Pinpoint the cell where the given text exists, returning its (x, y) midpoint coordinate. 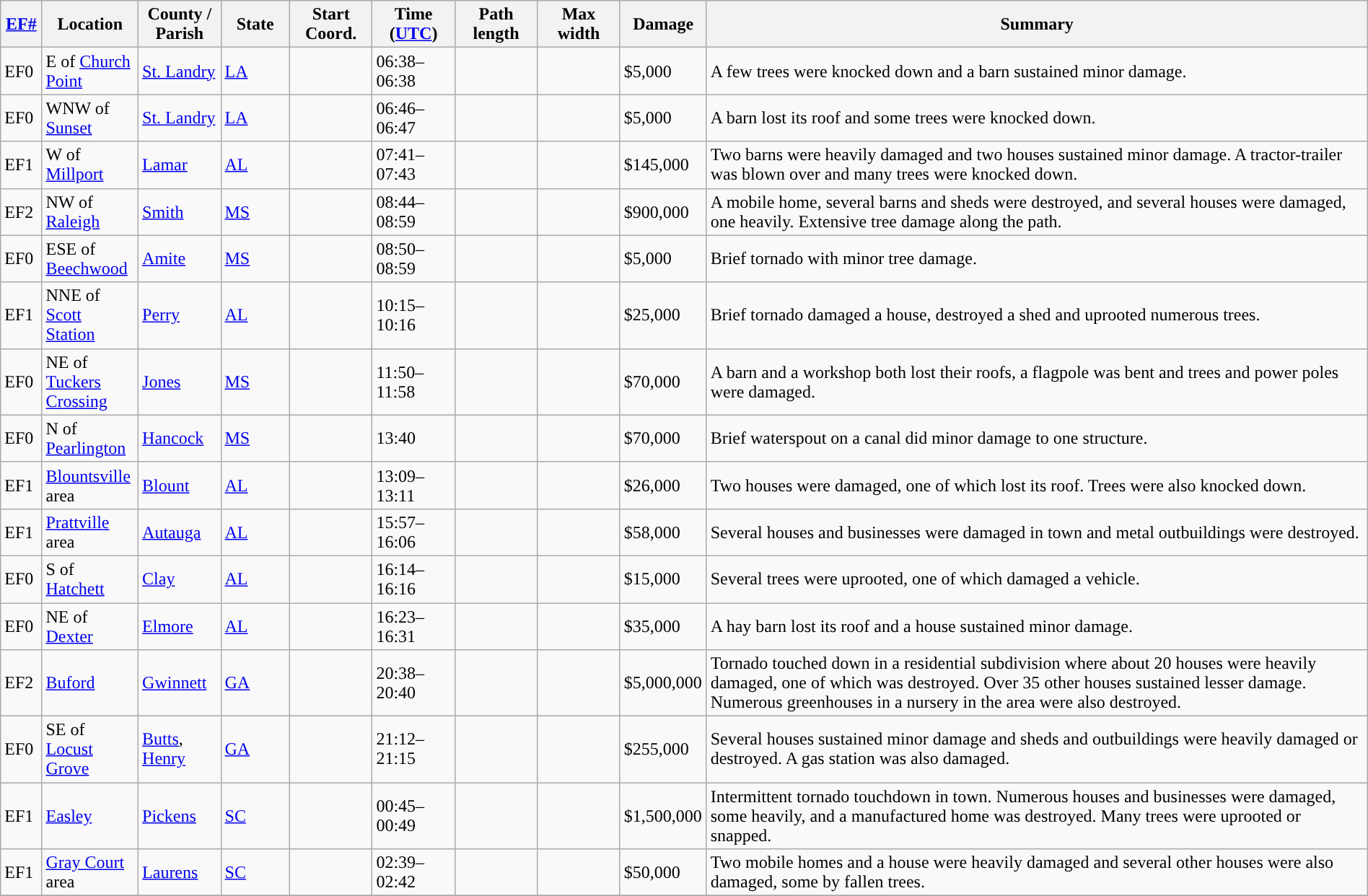
Time (UTC) (413, 25)
Butts, Henry (180, 750)
S of Hatchett (90, 579)
Prattville area (90, 532)
06:46–06:47 (413, 118)
Laurens (180, 873)
Autauga (180, 532)
County / Parish (180, 25)
Pickens (180, 816)
$5,000,000 (663, 683)
Elmore (180, 626)
$50,000 (663, 873)
Several houses and businesses were damaged in town and metal outbuildings were destroyed. (1037, 532)
$35,000 (663, 626)
Two houses were damaged, one of which lost its roof. Trees were also knocked down. (1037, 485)
16:23–16:31 (413, 626)
21:12–21:15 (413, 750)
WNW of Sunset (90, 118)
N of Pearlington (90, 439)
$15,000 (663, 579)
NE of Dexter (90, 626)
Start Coord. (330, 25)
State (255, 25)
Two mobile homes and a house were heavily damaged and several other houses were also damaged, some by fallen trees. (1037, 873)
$255,000 (663, 750)
NE of Tuckers Crossing (90, 382)
$900,000 (663, 212)
10:15–10:16 (413, 315)
07:41–07:43 (413, 164)
Max width (579, 25)
Amite (180, 258)
20:38–20:40 (413, 683)
Lamar (180, 164)
08:44–08:59 (413, 212)
Blount (180, 485)
$25,000 (663, 315)
Brief tornado damaged a house, destroyed a shed and uprooted numerous trees. (1037, 315)
02:39–02:42 (413, 873)
Smith (180, 212)
EF# (22, 25)
Clay (180, 579)
NW of Raleigh (90, 212)
$58,000 (663, 532)
W of Millport (90, 164)
SE of Locust Grove (90, 750)
Jones (180, 382)
$1,500,000 (663, 816)
E of Church Point (90, 71)
Brief waterspout on a canal did minor damage to one structure. (1037, 439)
13:09–13:11 (413, 485)
A mobile home, several barns and sheds were destroyed, and several houses were damaged, one heavily. Extensive tree damage along the path. (1037, 212)
16:14–16:16 (413, 579)
ESE of Beechwood (90, 258)
06:38–06:38 (413, 71)
Brief tornado with minor tree damage. (1037, 258)
Damage (663, 25)
Path length (496, 25)
15:57–16:06 (413, 532)
00:45–00:49 (413, 816)
13:40 (413, 439)
Perry (180, 315)
A barn lost its roof and some trees were knocked down. (1037, 118)
11:50–11:58 (413, 382)
Buford (90, 683)
Gwinnett (180, 683)
A hay barn lost its roof and a house sustained minor damage. (1037, 626)
A barn and a workshop both lost their roofs, a flagpole was bent and trees and power poles were damaged. (1037, 382)
08:50–08:59 (413, 258)
Several houses sustained minor damage and sheds and outbuildings were heavily damaged or destroyed. A gas station was also damaged. (1037, 750)
Gray Court area (90, 873)
$145,000 (663, 164)
Two barns were heavily damaged and two houses sustained minor damage. A tractor-trailer was blown over and many trees were knocked down. (1037, 164)
$26,000 (663, 485)
Summary (1037, 25)
Location (90, 25)
Easley (90, 816)
Hancock (180, 439)
NNE of Scott Station (90, 315)
Blountsville area (90, 485)
Several trees were uprooted, one of which damaged a vehicle. (1037, 579)
A few trees were knocked down and a barn sustained minor damage. (1037, 71)
